Return (x, y) of the center of cell containing provided text 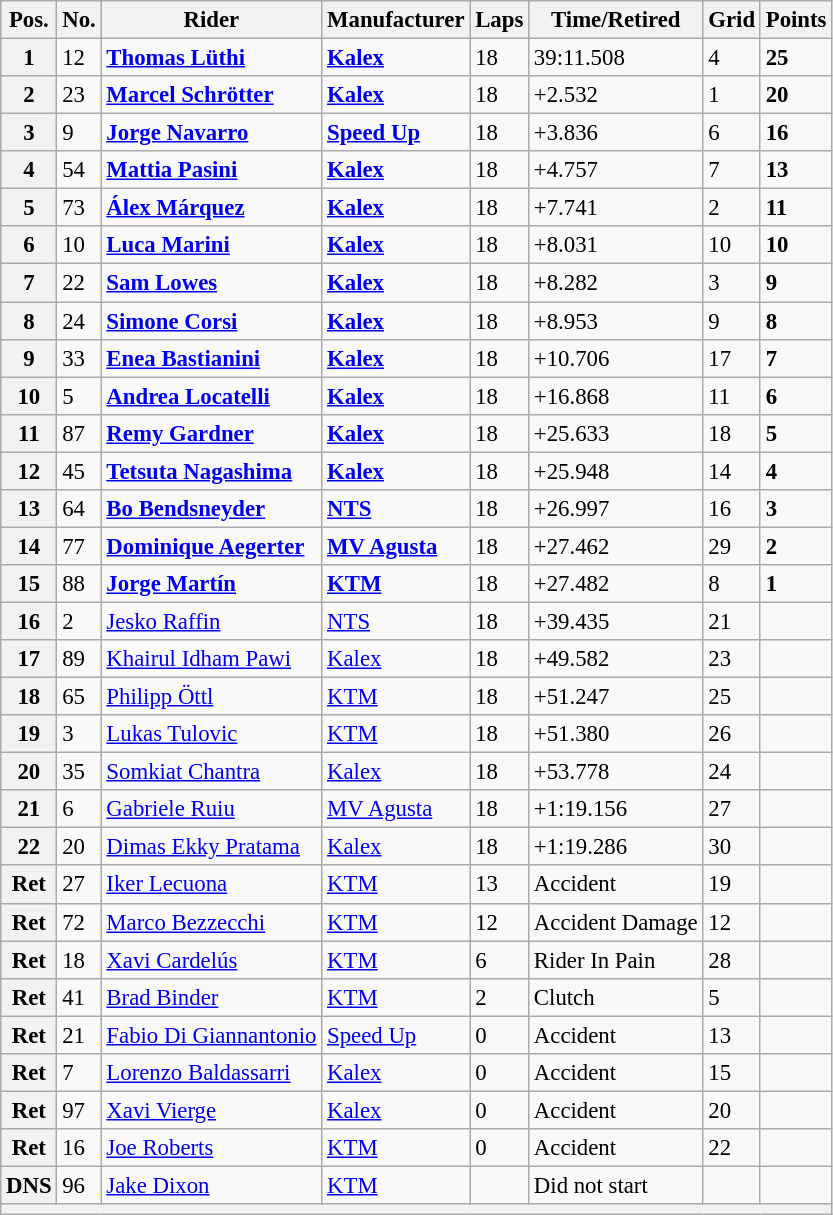
+27.482 (616, 584)
41 (79, 997)
Andrea Locatelli (212, 396)
Gabriele Ruiu (212, 809)
+2.532 (616, 95)
+16.868 (616, 396)
Jesko Raffin (212, 621)
Iker Lecuona (212, 885)
Marcel Schrötter (212, 95)
+10.706 (616, 358)
73 (79, 208)
Simone Corsi (212, 321)
Rider (212, 20)
Manufacturer (396, 20)
Time/Retired (616, 20)
Lorenzo Baldassarri (212, 1073)
+7.741 (616, 208)
Luca Marini (212, 245)
Álex Márquez (212, 208)
+53.778 (616, 772)
+4.757 (616, 170)
+8.031 (616, 245)
Jorge Navarro (212, 133)
DNS (29, 1185)
Philipp Öttl (212, 697)
45 (79, 471)
+25.948 (616, 471)
+3.836 (616, 133)
39:11.508 (616, 58)
88 (79, 584)
Sam Lowes (212, 283)
Joe Roberts (212, 1148)
Dominique Aegerter (212, 546)
87 (79, 433)
+39.435 (616, 621)
Accident Damage (616, 922)
54 (79, 170)
Brad Binder (212, 997)
Rider In Pain (616, 960)
Marco Bezzecchi (212, 922)
89 (79, 659)
+1:19.156 (616, 809)
+25.633 (616, 433)
No. (79, 20)
Jorge Martín (212, 584)
Somkiat Chantra (212, 772)
+8.282 (616, 283)
77 (79, 546)
Tetsuta Nagashima (212, 471)
72 (79, 922)
+49.582 (616, 659)
Enea Bastianini (212, 358)
Points (796, 20)
65 (79, 697)
96 (79, 1185)
Thomas Lüthi (212, 58)
Did not start (616, 1185)
Lukas Tulovic (212, 734)
Laps (500, 20)
Clutch (616, 997)
29 (732, 546)
28 (732, 960)
+27.462 (616, 546)
+8.953 (616, 321)
30 (732, 847)
Xavi Vierge (212, 1110)
33 (79, 358)
Remy Gardner (212, 433)
64 (79, 509)
Jake Dixon (212, 1185)
+51.247 (616, 697)
+1:19.286 (616, 847)
Pos. (29, 20)
Fabio Di Giannantonio (212, 1035)
Xavi Cardelús (212, 960)
Dimas Ekky Pratama (212, 847)
+26.997 (616, 509)
97 (79, 1110)
Bo Bendsneyder (212, 509)
26 (732, 734)
35 (79, 772)
+51.380 (616, 734)
Khairul Idham Pawi (212, 659)
Grid (732, 20)
Mattia Pasini (212, 170)
